Pinpoint the cell where the given text exists, returning its [x, y] midpoint coordinate. 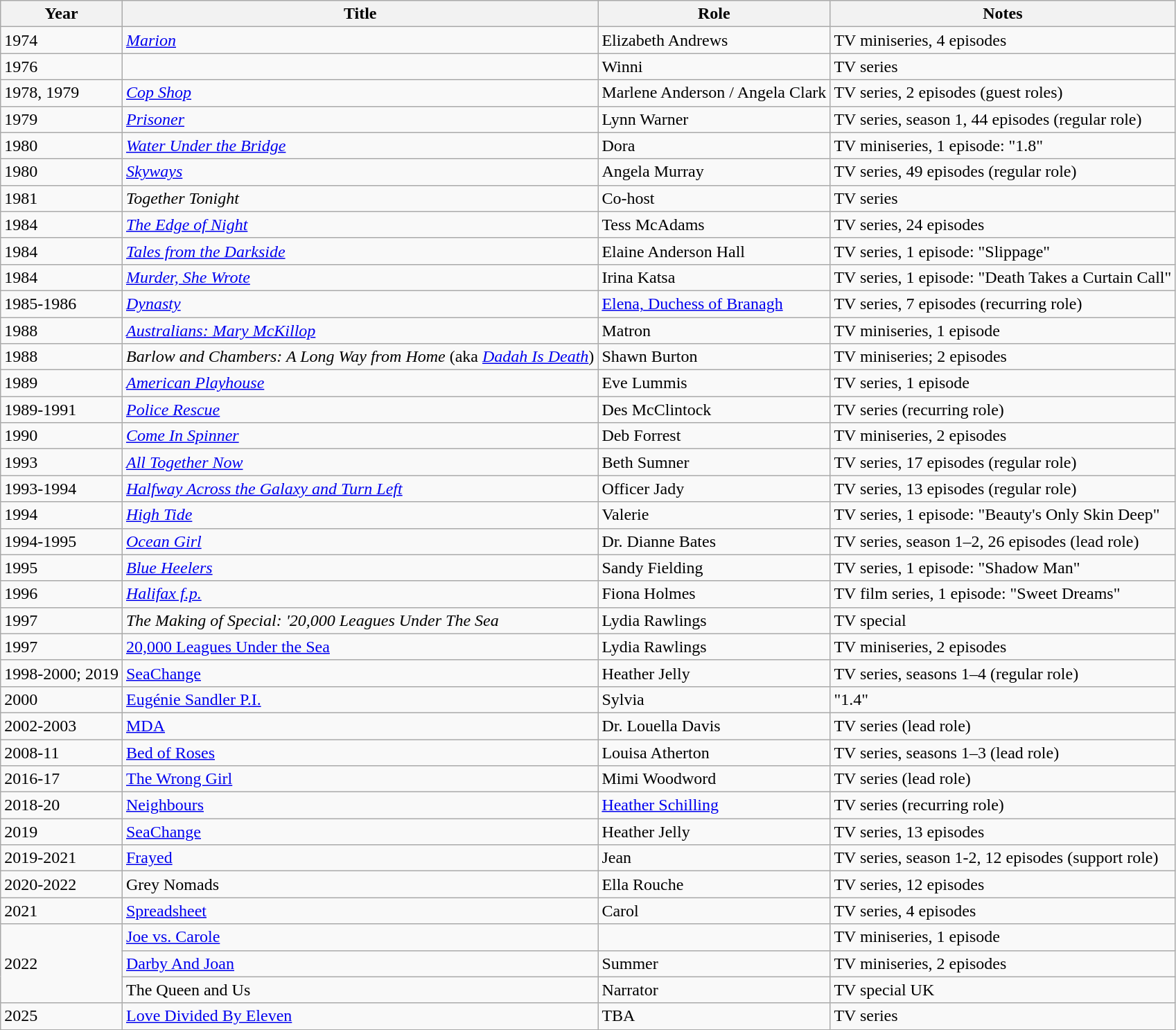
TV series, 17 episodes (regular role) [1003, 462]
Beth Sumner [714, 462]
Ella Rouche [714, 884]
Valerie [714, 515]
The Wrong Girl [360, 779]
1994-1995 [62, 541]
TV series, 4 episodes [1003, 911]
Mimi Woodword [714, 779]
1989-1991 [62, 410]
1985-1986 [62, 304]
Title [360, 14]
Water Under the Bridge [360, 146]
Murder, She Wrote [360, 277]
Matron [714, 331]
2016-17 [62, 779]
"1.4" [1003, 699]
1979 [62, 119]
Frayed [360, 858]
TV series, 13 episodes [1003, 832]
Ocean Girl [360, 541]
Deb Forrest [714, 436]
1978, 1979 [62, 93]
The Making of Special: '20,000 Leagues Under The Sea [360, 620]
TV series, 1 episode [1003, 383]
Fiona Holmes [714, 594]
American Playhouse [360, 383]
TV series, 24 episodes [1003, 225]
Jean [714, 858]
Together Tonight [360, 198]
1981 [62, 198]
Love Divided By Eleven [360, 1016]
Barlow and Chambers: A Long Way from Home (aka Dadah Is Death) [360, 357]
TV special UK [1003, 990]
1989 [62, 383]
Angela Murray [714, 172]
TV miniseries; 2 episodes [1003, 357]
Eve Lummis [714, 383]
Elizabeth Andrews [714, 40]
TV series, 1 episode: "Death Takes a Curtain Call" [1003, 277]
2019-2021 [62, 858]
1994 [62, 515]
Marlene Anderson / Angela Clark [714, 93]
TV series, 1 episode: "Beauty's Only Skin Deep" [1003, 515]
20,000 Leagues Under the Sea [360, 647]
1976 [62, 67]
Irina Katsa [714, 277]
Neighbours [360, 805]
TV series, 12 episodes [1003, 884]
2022 [62, 963]
2008-11 [62, 752]
TV series, season 1–2, 26 episodes (lead role) [1003, 541]
TV miniseries, 4 episodes [1003, 40]
1990 [62, 436]
Sylvia [714, 699]
Dynasty [360, 304]
TV series, seasons 1–4 (regular role) [1003, 673]
2018-20 [62, 805]
Australians: Mary McKillop [360, 331]
1993-1994 [62, 489]
Winni [714, 67]
TBA [714, 1016]
Tales from the Darkside [360, 251]
Joe vs. Carole [360, 937]
1998-2000; 2019 [62, 673]
Dr. Louella Davis [714, 726]
TV special [1003, 620]
Elena, Duchess of Branagh [714, 304]
1995 [62, 568]
Lynn Warner [714, 119]
Prisoner [360, 119]
Cop Shop [360, 93]
Year [62, 14]
Co-host [714, 198]
TV series, 7 episodes (recurring role) [1003, 304]
Bed of Roses [360, 752]
Halifax f.p. [360, 594]
All Together Now [360, 462]
2021 [62, 911]
TV series, 13 episodes (regular role) [1003, 489]
Come In Spinner [360, 436]
Skyways [360, 172]
2019 [62, 832]
Role [714, 14]
Officer Jady [714, 489]
Police Rescue [360, 410]
1993 [62, 462]
High Tide [360, 515]
Eugénie Sandler P.I. [360, 699]
TV series, season 1, 44 episodes (regular role) [1003, 119]
Marion [360, 40]
Carol [714, 911]
Louisa Atherton [714, 752]
2000 [62, 699]
TV series, 1 episode: "Slippage" [1003, 251]
TV series, 49 episodes (regular role) [1003, 172]
TV series, seasons 1–3 (lead role) [1003, 752]
1974 [62, 40]
Elaine Anderson Hall [714, 251]
The Queen and Us [360, 990]
Blue Heelers [360, 568]
Sandy Fielding [714, 568]
Shawn Burton [714, 357]
Grey Nomads [360, 884]
Dr. Dianne Bates [714, 541]
1996 [62, 594]
Spreadsheet [360, 911]
2002-2003 [62, 726]
Dora [714, 146]
2020-2022 [62, 884]
Darby And Joan [360, 963]
Summer [714, 963]
TV series, 2 episodes (guest roles) [1003, 93]
TV film series, 1 episode: "Sweet Dreams" [1003, 594]
The Edge of Night [360, 225]
Narrator [714, 990]
Des McClintock [714, 410]
Notes [1003, 14]
TV miniseries, 1 episode: "1.8" [1003, 146]
Tess McAdams [714, 225]
TV series, season 1-2, 12 episodes (support role) [1003, 858]
Heather Schilling [714, 805]
MDA [360, 726]
2025 [62, 1016]
Halfway Across the Galaxy and Turn Left [360, 489]
TV series, 1 episode: "Shadow Man" [1003, 568]
